Return (x, y) of the center of cell containing provided text 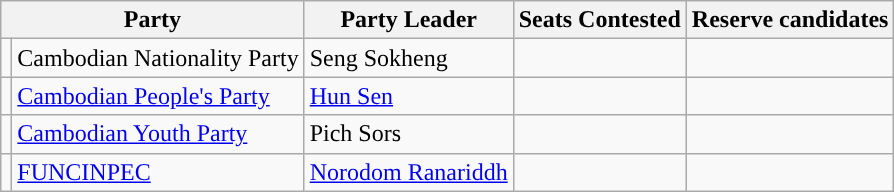
Cambodian People's Party (158, 96)
Reserve candidates (790, 20)
Hun Sen (408, 96)
Seng Sokheng (408, 58)
Cambodian Nationality Party (158, 58)
Seats Contested (600, 20)
Cambodian Youth Party (158, 134)
FUNCINPEC (158, 172)
Party (152, 20)
Pich Sors (408, 134)
Party Leader (408, 20)
Norodom Ranariddh (408, 172)
